Return (X, Y) of the center of cell containing provided text 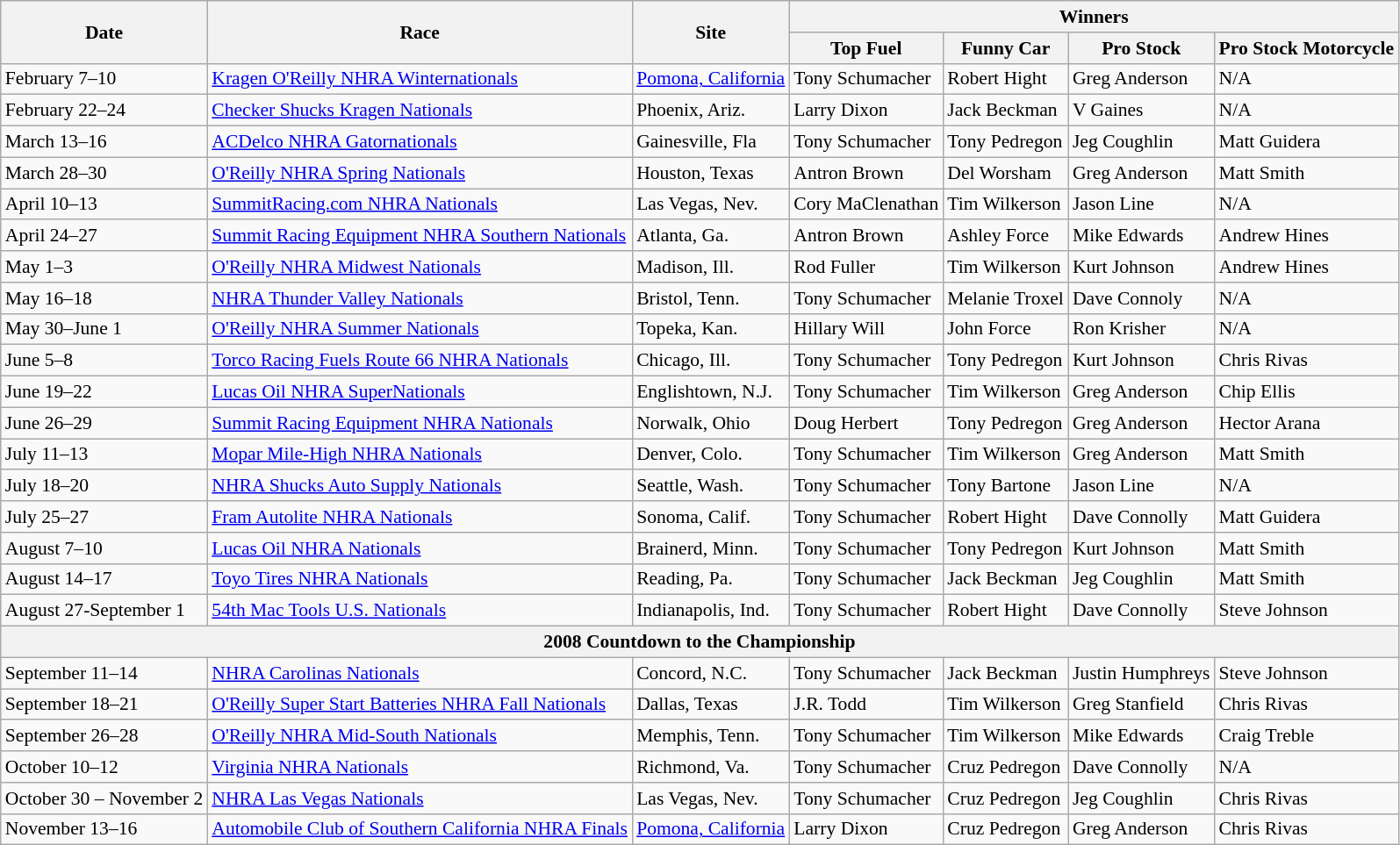
Atlanta, Ga. (711, 236)
August 14–17 (104, 579)
June 19–22 (104, 392)
Rod Fuller (865, 267)
Melanie Troxel (1006, 298)
February 22–24 (104, 111)
July 25–27 (104, 517)
Houston, Texas (711, 173)
ACDelco NHRA Gatornationals (420, 142)
Pro Stock (1141, 48)
Bristol, Tenn. (711, 298)
Pro Stock Motorcycle (1307, 48)
Englishtown, N.J. (711, 392)
John Force (1006, 329)
Ashley Force (1006, 236)
O'Reilly NHRA Midwest Nationals (420, 267)
October 10–12 (104, 767)
February 7–10 (104, 79)
June 26–29 (104, 423)
Lucas Oil NHRA Nationals (420, 548)
Virginia NHRA Nationals (420, 767)
Dallas, Texas (711, 705)
Winners (1094, 17)
NHRA Shucks Auto Supply Nationals (420, 486)
Funny Car (1006, 48)
Lucas Oil NHRA SuperNationals (420, 392)
Site (711, 32)
Concord, N.C. (711, 673)
Greg Stanfield (1141, 705)
Topeka, Kan. (711, 329)
O'Reilly NHRA Summer Nationals (420, 329)
Brainerd, Minn. (711, 548)
54th Mac Tools U.S. Nationals (420, 611)
Memphis, Tenn. (711, 736)
Chicago, Ill. (711, 361)
May 16–18 (104, 298)
Phoenix, Ariz. (711, 111)
O'Reilly Super Start Batteries NHRA Fall Nationals (420, 705)
V Gaines (1141, 111)
Ron Krisher (1141, 329)
NHRA Thunder Valley Nationals (420, 298)
Race (420, 32)
October 30 – November 2 (104, 798)
Norwalk, Ohio (711, 423)
August 7–10 (104, 548)
June 5–8 (104, 361)
Automobile Club of Southern California NHRA Finals (420, 829)
July 18–20 (104, 486)
September 18–21 (104, 705)
Del Worsham (1006, 173)
March 13–16 (104, 142)
Craig Treble (1307, 736)
November 13–16 (104, 829)
Summit Racing Equipment NHRA Southern Nationals (420, 236)
SummitRacing.com NHRA Nationals (420, 204)
Reading, Pa. (711, 579)
Tony Bartone (1006, 486)
Checker Shucks Kragen Nationals (420, 111)
NHRA Carolinas Nationals (420, 673)
Hector Arana (1307, 423)
September 26–28 (104, 736)
Sonoma, Calif. (711, 517)
Cory MaClenathan (865, 204)
April 24–27 (104, 236)
Fram Autolite NHRA Nationals (420, 517)
Chip Ellis (1307, 392)
Richmond, Va. (711, 767)
July 11–13 (104, 455)
April 10–13 (104, 204)
May 30–June 1 (104, 329)
Torco Racing Fuels Route 66 NHRA Nationals (420, 361)
March 28–30 (104, 173)
Top Fuel (865, 48)
Justin Humphreys (1141, 673)
Summit Racing Equipment NHRA Nationals (420, 423)
Mopar Mile-High NHRA Nationals (420, 455)
May 1–3 (104, 267)
Hillary Will (865, 329)
Kragen O'Reilly NHRA Winternationals (420, 79)
J.R. Todd (865, 705)
Gainesville, Fla (711, 142)
Madison, Ill. (711, 267)
Date (104, 32)
NHRA Las Vegas Nationals (420, 798)
Denver, Colo. (711, 455)
O'Reilly NHRA Mid-South Nationals (420, 736)
September 11–14 (104, 673)
2008 Countdown to the Championship (700, 642)
Doug Herbert (865, 423)
Dave Connoly (1141, 298)
Seattle, Wash. (711, 486)
Toyo Tires NHRA Nationals (420, 579)
O'Reilly NHRA Spring Nationals (420, 173)
Indianapolis, Ind. (711, 611)
August 27-September 1 (104, 611)
